From the cell containing the given text, extract its center point as [x, y] coordinate. 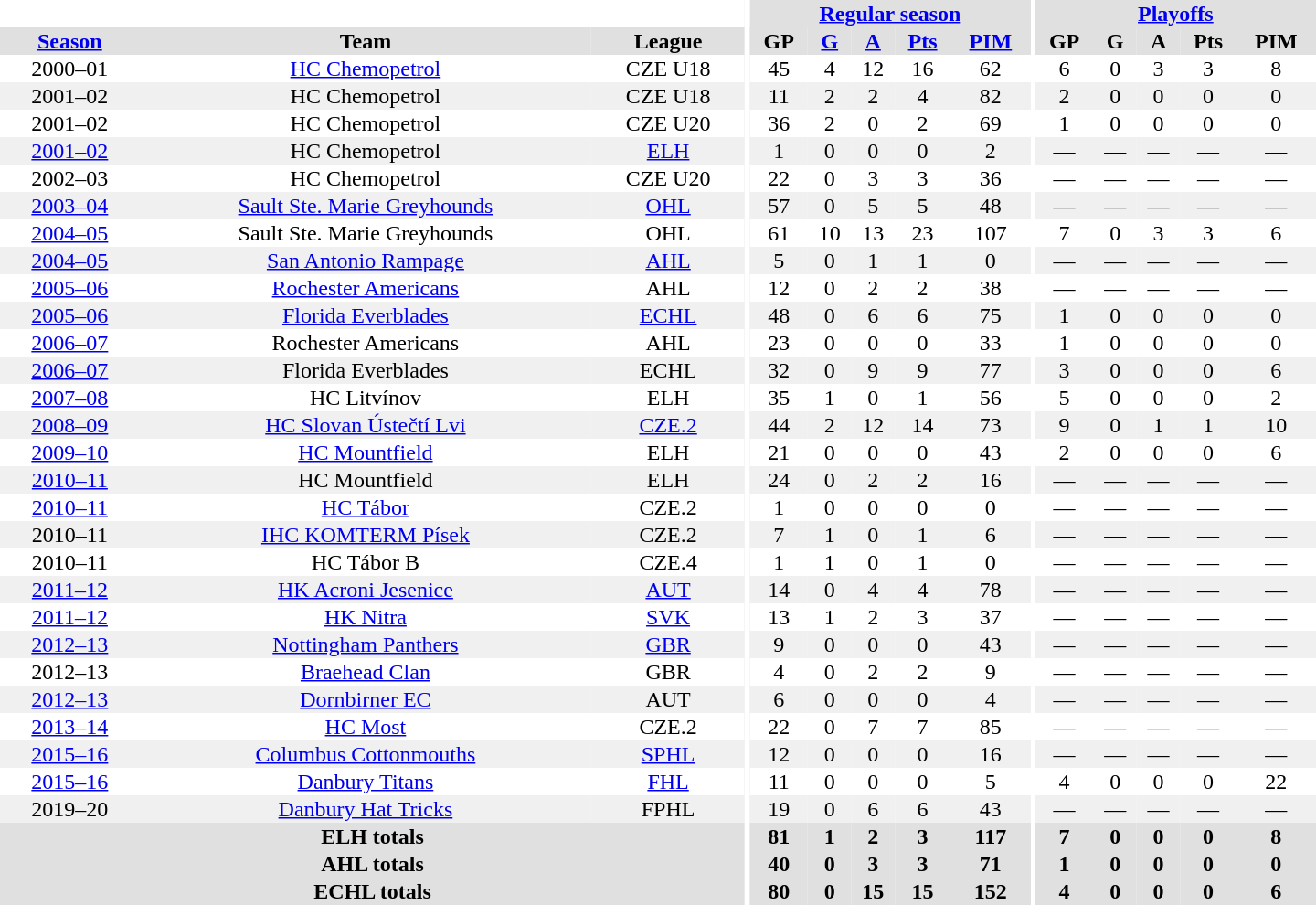
33 [991, 343]
2008–09 [69, 425]
HK Nitra [366, 617]
Team [366, 41]
57 [779, 206]
82 [991, 96]
69 [991, 123]
Braehead Clan [366, 672]
2009–10 [69, 452]
45 [779, 69]
2003–04 [69, 206]
Season [69, 41]
HC Slovan Ústečtí Lvi [366, 425]
HC Most [366, 727]
ELH totals [373, 836]
71 [991, 864]
62 [991, 69]
19 [779, 809]
IHC KOMTERM Písek [366, 535]
2002–03 [69, 178]
Columbus Cottonmouths [366, 754]
38 [991, 288]
FHL [668, 782]
Regular season [890, 14]
San Antonio Rampage [366, 261]
2000–01 [69, 69]
HC Tábor [366, 507]
80 [779, 891]
37 [991, 617]
ECHL totals [373, 891]
77 [991, 370]
HK Acroni Jesenice [366, 590]
24 [779, 480]
Danbury Hat Tricks [366, 809]
44 [779, 425]
Playoffs [1175, 14]
21 [779, 452]
Nottingham Panthers [366, 644]
FPHL [668, 809]
SPHL [668, 754]
78 [991, 590]
32 [779, 370]
75 [991, 315]
56 [991, 398]
CZE.4 [668, 562]
2019–20 [69, 809]
HC Litvínov [366, 398]
81 [779, 836]
HC Tábor B [366, 562]
AHL totals [373, 864]
152 [991, 891]
35 [779, 398]
Danbury Titans [366, 782]
40 [779, 864]
Dornbirner EC [366, 699]
League [668, 41]
73 [991, 425]
SVK [668, 617]
2007–08 [69, 398]
85 [991, 727]
61 [779, 233]
117 [991, 836]
107 [991, 233]
2013–14 [69, 727]
